Identify which cell holds the provided text, then report its [x, y] central coordinate. 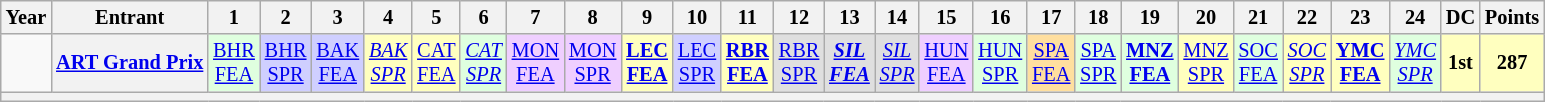
MNZSPR [1206, 63]
18 [1098, 17]
CATFEA [436, 63]
17 [1051, 17]
YMCSPR [1415, 63]
2 [286, 17]
HUNSPR [1000, 63]
SOCSPR [1307, 63]
BAKFEA [338, 63]
4 [388, 17]
12 [799, 17]
ART Grand Prix [130, 63]
HUNFEA [946, 63]
MNZFEA [1150, 63]
SOCFEA [1258, 63]
287 [1512, 63]
20 [1206, 17]
7 [536, 17]
19 [1150, 17]
SILFEA [849, 63]
22 [1307, 17]
10 [697, 17]
BAKSPR [388, 63]
16 [1000, 17]
5 [436, 17]
1st [1460, 63]
SPAFEA [1051, 63]
11 [748, 17]
RBRSPR [799, 63]
BHRFEA [234, 63]
YMCFEA [1360, 63]
6 [483, 17]
15 [946, 17]
DC [1460, 17]
9 [647, 17]
CATSPR [483, 63]
LECSPR [697, 63]
RBRFEA [748, 63]
MONSPR [592, 63]
Points [1512, 17]
LECFEA [647, 63]
21 [1258, 17]
23 [1360, 17]
1 [234, 17]
MONFEA [536, 63]
Entrant [130, 17]
3 [338, 17]
13 [849, 17]
14 [898, 17]
8 [592, 17]
BHRSPR [286, 63]
24 [1415, 17]
SILSPR [898, 63]
SPASPR [1098, 63]
Year [26, 17]
